For the text-containing cell, return its midpoint in [X, Y] coordinate format. 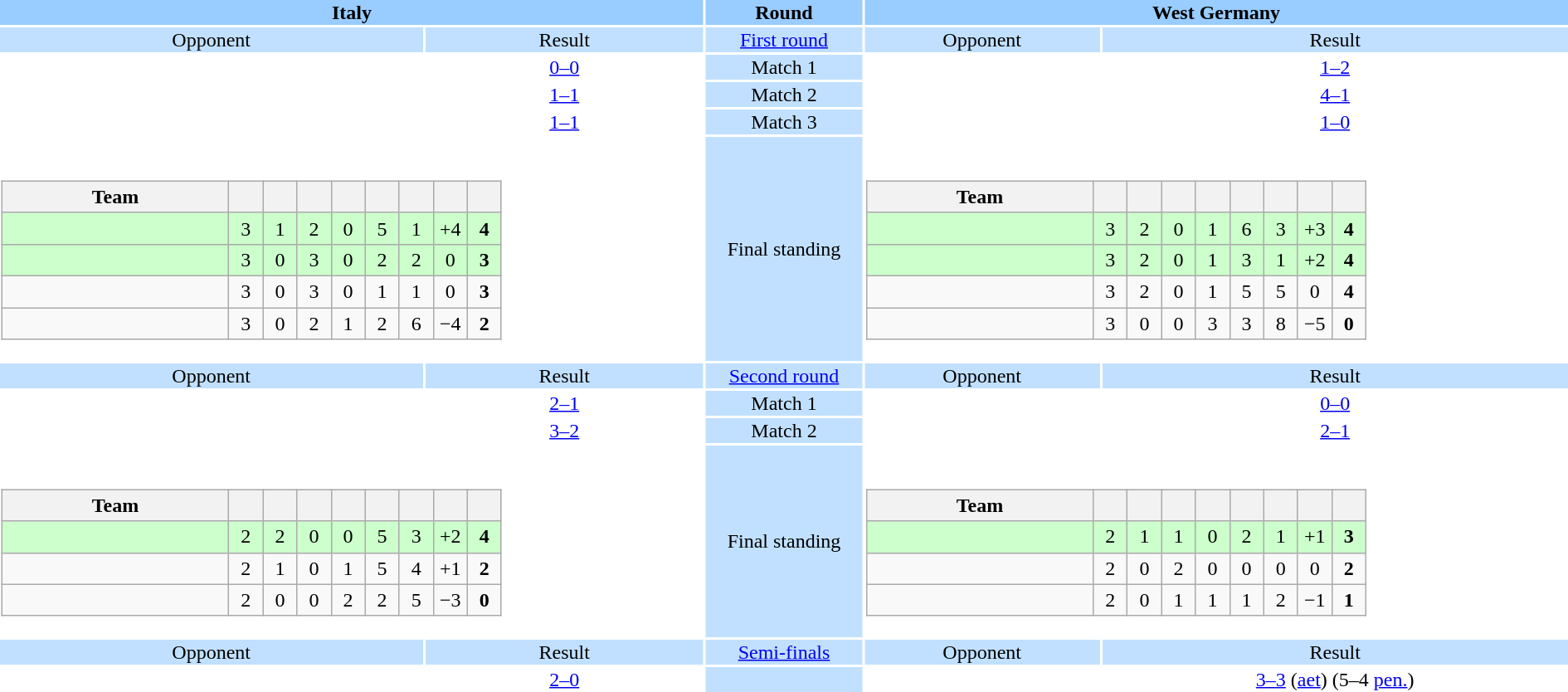
Second round [784, 376]
4–1 [1335, 95]
Match 3 [784, 122]
3–2 [564, 431]
−3 [450, 600]
First round [784, 40]
−5 [1314, 323]
+3 [1314, 228]
−4 [450, 323]
1–2 [1335, 67]
West Germany [1216, 12]
Semi-finals [784, 653]
Team 2 2 0 0 5 3 +2 4 2 1 0 1 5 4 +1 2 2 0 0 2 2 5 −3 0 [352, 542]
8 [1281, 323]
−1 [1314, 600]
Team 3 2 0 1 6 3 +3 4 3 2 0 1 3 1 +2 4 3 2 0 1 5 5 0 4 3 0 0 3 3 8 −5 0 [1216, 249]
Round [784, 12]
1–0 [1335, 122]
Team 2 1 1 0 2 1 +1 3 2 0 2 0 0 0 0 2 2 0 1 1 1 2 −1 1 [1216, 542]
+4 [450, 228]
Italy [352, 12]
Team 3 1 2 0 5 1 +4 4 3 0 3 0 2 2 0 3 3 0 3 0 1 1 0 3 3 0 2 1 2 6 −4 2 [352, 249]
